Scan for the cell matching the given text and deliver its (X, Y) coordinate at center. 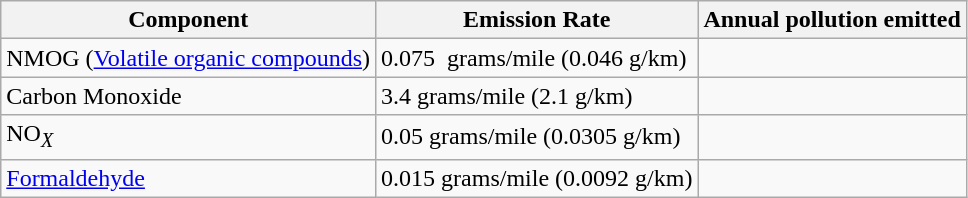
0.05 grams/mile (0.0305 g/km) (537, 137)
Emission Rate (537, 20)
Carbon Monoxide (188, 96)
Component (188, 20)
Annual pollution emitted (832, 20)
3.4 grams/mile (2.1 g/km) (537, 96)
NMOG (Volatile organic compounds) (188, 58)
0.075 grams/mile (0.046 g/km) (537, 58)
Formaldehyde (188, 178)
NOX (188, 137)
0.015 grams/mile (0.0092 g/km) (537, 178)
